Pinpoint the cell where the given text exists, returning its [x, y] midpoint coordinate. 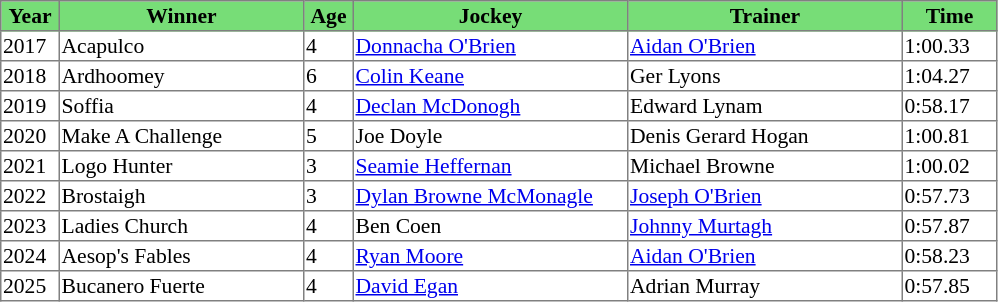
2020 [30, 136]
Trainer [765, 16]
1:00.02 [949, 166]
Ardhoomey [181, 76]
Colin Keane [490, 76]
Michael Browne [765, 166]
6 [329, 76]
Jockey [490, 16]
1:04.27 [949, 76]
2021 [30, 166]
Dylan Browne McMonagle [490, 196]
Edward Lynam [765, 106]
2022 [30, 196]
1:00.33 [949, 46]
2024 [30, 256]
Ger Lyons [765, 76]
Age [329, 16]
Make A Challenge [181, 136]
Declan McDonogh [490, 106]
Aesop's Fables [181, 256]
Logo Hunter [181, 166]
Time [949, 16]
2023 [30, 226]
Brostaigh [181, 196]
Donnacha O'Brien [490, 46]
Year [30, 16]
0:58.17 [949, 106]
Denis Gerard Hogan [765, 136]
0:57.85 [949, 286]
David Egan [490, 286]
2025 [30, 286]
Acapulco [181, 46]
0:57.87 [949, 226]
Ben Coen [490, 226]
Ryan Moore [490, 256]
Soffia [181, 106]
2019 [30, 106]
Winner [181, 16]
Ladies Church [181, 226]
Joseph O'Brien [765, 196]
Seamie Heffernan [490, 166]
5 [329, 136]
Johnny Murtagh [765, 226]
1:00.81 [949, 136]
Bucanero Fuerte [181, 286]
Joe Doyle [490, 136]
Adrian Murray [765, 286]
2017 [30, 46]
2018 [30, 76]
0:58.23 [949, 256]
0:57.73 [949, 196]
